For the text-containing cell, return its midpoint in (x, y) coordinate format. 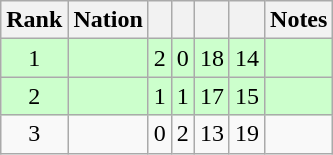
19 (246, 134)
17 (212, 96)
15 (246, 96)
Nation (108, 20)
Notes (299, 20)
Rank (34, 20)
14 (246, 58)
18 (212, 58)
3 (34, 134)
13 (212, 134)
